Scan for the cell matching the given text and deliver its [X, Y] coordinate at center. 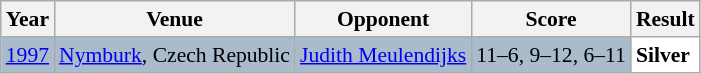
Year [28, 19]
Score [551, 19]
11–6, 9–12, 6–11 [551, 55]
Venue [174, 19]
Silver [666, 55]
Opponent [383, 19]
Result [666, 19]
Nymburk, Czech Republic [174, 55]
Judith Meulendijks [383, 55]
1997 [28, 55]
